Provide the [X, Y] coordinate of the cell's center where the given text is located.  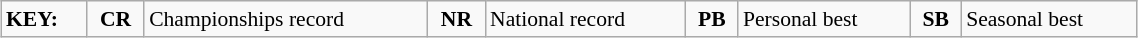
PB [712, 19]
Championships record [286, 19]
Seasonal best [1049, 19]
NR [456, 19]
CR [116, 19]
National record [586, 19]
KEY: [44, 19]
Personal best [824, 19]
SB [936, 19]
